Pinpoint the cell where the given text exists, returning its [x, y] midpoint coordinate. 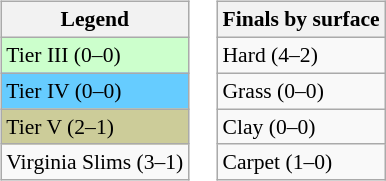
Tier IV (0–0) [94, 91]
Grass (0–0) [300, 91]
Legend [94, 20]
Tier V (2–1) [94, 127]
Clay (0–0) [300, 127]
Hard (4–2) [300, 55]
Virginia Slims (3–1) [94, 162]
Tier III (0–0) [94, 55]
Finals by surface [300, 20]
Carpet (1–0) [300, 162]
